Find where the given text appears and provide that cell's center as [X, Y] coordinate. 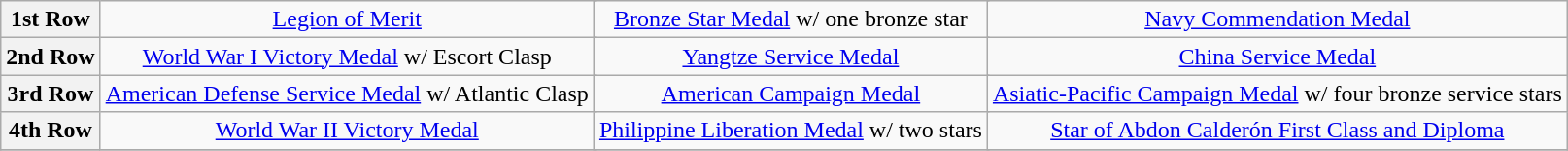
Star of Abdon Calderón First Class and Diploma [1277, 131]
China Service Medal [1277, 57]
Yangtze Service Medal [791, 57]
Bronze Star Medal w/ one bronze star [791, 19]
Asiatic-Pacific Campaign Medal w/ four bronze service stars [1277, 94]
2nd Row [51, 57]
Legion of Merit [347, 19]
American Defense Service Medal w/ Atlantic Clasp [347, 94]
World War II Victory Medal [347, 131]
American Campaign Medal [791, 94]
4th Row [51, 131]
3rd Row [51, 94]
Navy Commendation Medal [1277, 19]
World War I Victory Medal w/ Escort Clasp [347, 57]
1st Row [51, 19]
Philippine Liberation Medal w/ two stars [791, 131]
